Pinpoint the cell where the given text exists, returning its (X, Y) midpoint coordinate. 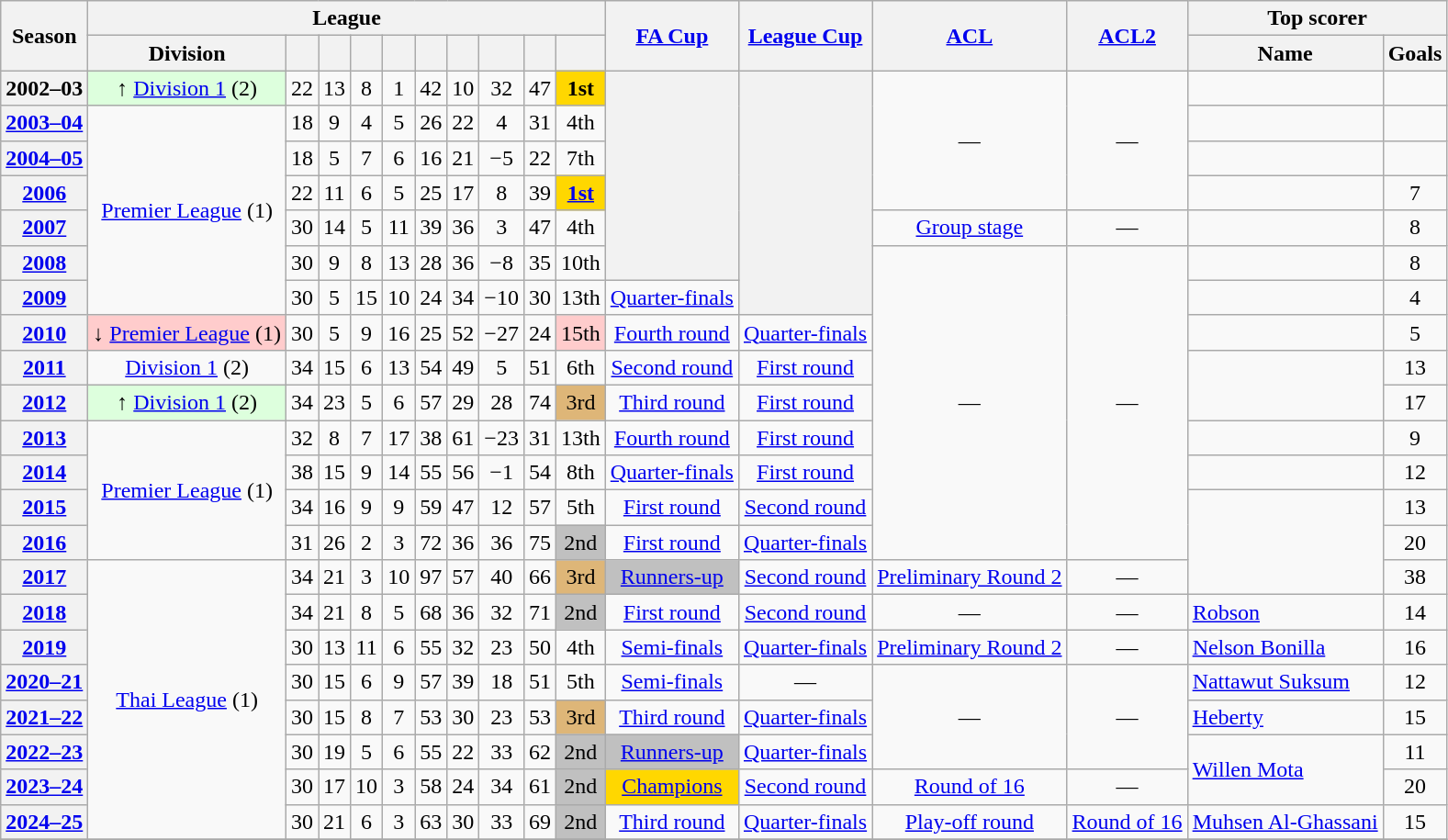
10th (581, 263)
Thai League (1) (187, 700)
Group stage (970, 228)
2014 (44, 473)
2007 (44, 228)
Top scorer (1317, 18)
Heberty (1285, 717)
35 (540, 263)
Goals (1415, 53)
50 (540, 647)
2020–21 (44, 682)
2022–23 (44, 752)
2004–05 (44, 158)
Champions (672, 787)
2018 (44, 612)
Name (1285, 53)
2011 (44, 367)
Season (44, 36)
52 (463, 332)
2010 (44, 332)
−1 (501, 473)
2015 (44, 508)
74 (540, 402)
2 (367, 543)
71 (540, 612)
75 (540, 543)
15th (581, 332)
56 (463, 473)
ACL (970, 36)
6th (581, 367)
2012 (44, 402)
66 (540, 577)
40 (501, 577)
2016 (44, 543)
2013 (44, 438)
2003–04 (44, 123)
FA Cup (672, 36)
1 (398, 88)
Division 1 (2) (187, 367)
69 (540, 822)
59 (432, 508)
−8 (501, 263)
Nattawut Suksum (1285, 682)
Nelson Bonilla (1285, 647)
2009 (44, 297)
19 (334, 752)
2008 (44, 263)
League (347, 18)
League Cup (804, 36)
Division (187, 53)
2006 (44, 193)
−10 (501, 297)
58 (432, 787)
−23 (501, 438)
Muhsen Al-Ghassani (1285, 822)
68 (432, 612)
Willen Mota (1285, 769)
62 (540, 752)
2023–24 (44, 787)
↓ Premier League (1) (187, 332)
Robson (1285, 612)
63 (432, 822)
ACL2 (1128, 36)
2002–03 (44, 88)
2017 (44, 577)
29 (463, 402)
Play-off round (970, 822)
−27 (501, 332)
2019 (44, 647)
97 (432, 577)
−5 (501, 158)
8th (581, 473)
2024–25 (44, 822)
42 (432, 88)
7th (581, 158)
72 (432, 543)
49 (463, 367)
2021–22 (44, 717)
